Extract the [X, Y] coordinate from the center of the cell holding the provided text.  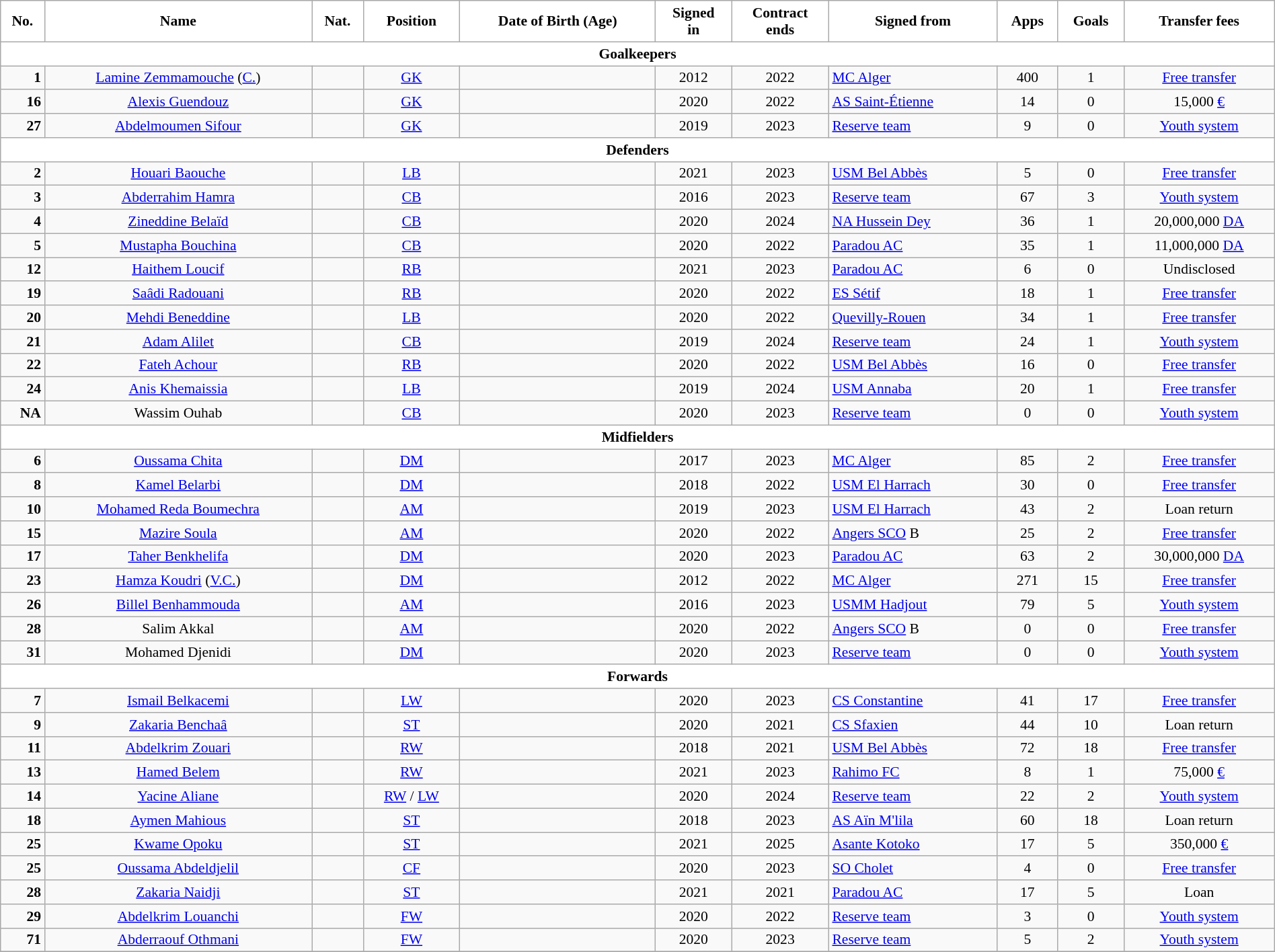
Name [178, 22]
350,000 € [1199, 844]
Position [412, 22]
271 [1028, 581]
Quevilly-Rouen [913, 317]
AS Saint-Étienne [913, 102]
Alexis Guendouz [178, 102]
Hamza Koudri (V.C.) [178, 581]
Signedin [694, 22]
Zakaria Benchaâ [178, 725]
Ismail Belkacemi [178, 701]
30,000,000 DA [1199, 557]
Abdelkrim Zouari [178, 748]
Asante Kotoko [913, 844]
Yacine Aliane [178, 797]
35 [1028, 245]
Goalkeepers [637, 54]
67 [1028, 198]
Transfer fees [1199, 22]
CF [412, 869]
34 [1028, 317]
Abdelkrim Louanchi [178, 916]
Zineddine Belaïd [178, 222]
CS Constantine [913, 701]
Oussama Chita [178, 461]
CS Sfaxien [913, 725]
Kwame Opoku [178, 844]
Houari Baouche [178, 173]
29 [23, 916]
12 [23, 270]
27 [23, 126]
41 [1028, 701]
NA Hussein Dey [913, 222]
USM Annaba [913, 389]
2017 [694, 461]
75,000 € [1199, 772]
44 [1028, 725]
Undisclosed [1199, 270]
Date of Birth (Age) [558, 22]
400 [1028, 78]
Contractends [780, 22]
Oussama Abdeldjelil [178, 869]
Aymen Mahious [178, 820]
13 [23, 772]
Taher Benkhelifa [178, 557]
Goals [1091, 22]
31 [23, 653]
Adam Alilet [178, 342]
Mustapha Bouchina [178, 245]
63 [1028, 557]
Mohamed Reda Boumechra [178, 509]
85 [1028, 461]
2025 [780, 844]
Haithem Loucif [178, 270]
11,000,000 DA [1199, 245]
Mohamed Djenidi [178, 653]
Abdelmoumen Sifour [178, 126]
26 [23, 605]
Midfielders [637, 437]
Billel Benhammouda [178, 605]
Forwards [637, 677]
Wassim Ouhab [178, 413]
60 [1028, 820]
NA [23, 413]
Saâdi Radouani [178, 294]
Mehdi Beneddine [178, 317]
Abderraouf Othmani [178, 940]
ES Sétif [913, 294]
LW [412, 701]
Loan [1199, 892]
21 [23, 342]
11 [23, 748]
No. [23, 22]
Fateh Achour [178, 365]
Lamine Zemmamouche (C.) [178, 78]
Salim Akkal [178, 629]
Rahimo FC [913, 772]
72 [1028, 748]
Mazire Soula [178, 533]
20,000,000 DA [1199, 222]
Zakaria Naidji [178, 892]
19 [23, 294]
USMM Hadjout [913, 605]
Apps [1028, 22]
71 [23, 940]
SO Cholet [913, 869]
AS Aïn M'lila [913, 820]
7 [23, 701]
Abderrahim Hamra [178, 198]
23 [23, 581]
Defenders [637, 150]
36 [1028, 222]
Kamel Belarbi [178, 485]
RW / LW [412, 797]
30 [1028, 485]
Signed from [913, 22]
Hamed Belem [178, 772]
Nat. [338, 22]
Anis Khemaissia [178, 389]
79 [1028, 605]
43 [1028, 509]
15,000 € [1199, 102]
